Scan for the cell matching the given text and deliver its (x, y) coordinate at center. 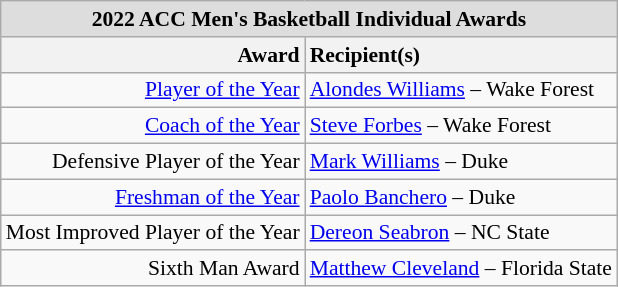
Coach of the Year (153, 126)
Matthew Cleveland – Florida State (461, 269)
Sixth Man Award (153, 269)
Award (153, 55)
2022 ACC Men's Basketball Individual Awards (309, 19)
Dereon Seabron – NC State (461, 233)
Freshman of the Year (153, 197)
Defensive Player of the Year (153, 162)
Most Improved Player of the Year (153, 233)
Player of the Year (153, 90)
Alondes Williams – Wake Forest (461, 90)
Paolo Banchero – Duke (461, 197)
Steve Forbes – Wake Forest (461, 126)
Recipient(s) (461, 55)
Mark Williams – Duke (461, 162)
